Capture the cell that displays the provided text and extract its (x, y) central coordinate. 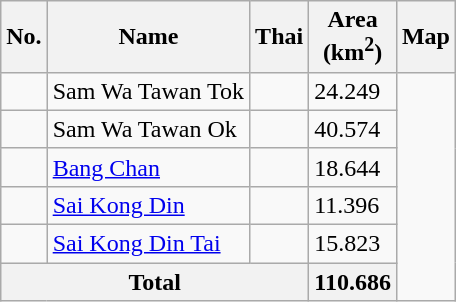
No. (24, 37)
Map (426, 37)
40.574 (353, 129)
11.396 (353, 205)
Name (148, 37)
Sam Wa Tawan Tok (148, 91)
24.249 (353, 91)
Sam Wa Tawan Ok (148, 129)
Total (155, 282)
Area(km2) (353, 37)
Sai Kong Din (148, 205)
15.823 (353, 244)
Sai Kong Din Tai (148, 244)
Thai (280, 37)
18.644 (353, 167)
Bang Chan (148, 167)
110.686 (353, 282)
